Scan for the cell matching the given text and deliver its [x, y] coordinate at center. 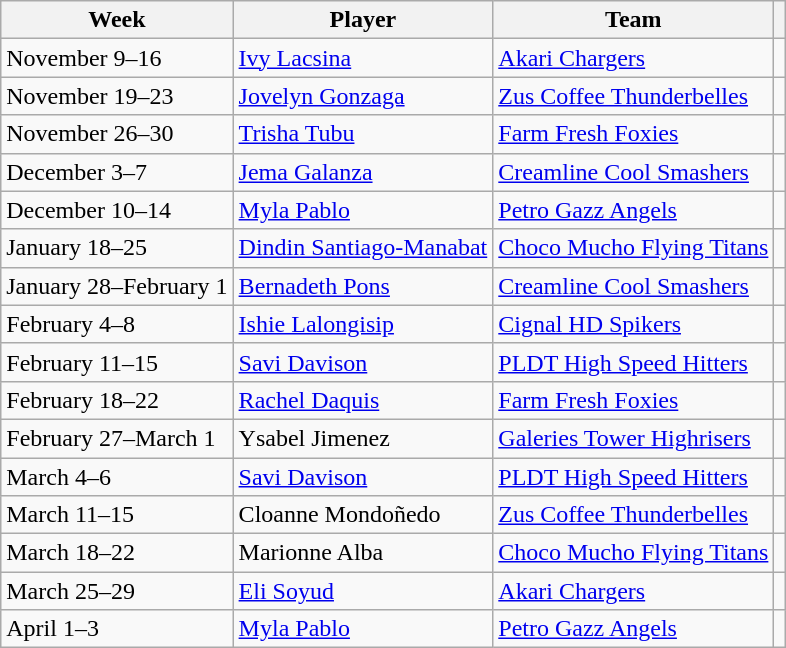
February 18–22 [117, 400]
January 18–25 [117, 248]
April 1–3 [117, 629]
January 28–February 1 [117, 286]
November 26–30 [117, 134]
February 4–8 [117, 324]
Rachel Daquis [363, 400]
Ishie Lalongisip [363, 324]
March 25–29 [117, 591]
February 11–15 [117, 362]
March 4–6 [117, 477]
Player [363, 20]
Trisha Tubu [363, 134]
Cloanne Mondoñedo [363, 515]
November 19–23 [117, 96]
Marionne Alba [363, 553]
Bernadeth Pons [363, 286]
Jema Galanza [363, 172]
Jovelyn Gonzaga [363, 96]
Week [117, 20]
December 3–7 [117, 172]
Team [634, 20]
Dindin Santiago-Manabat [363, 248]
November 9–16 [117, 58]
Eli Soyud [363, 591]
March 18–22 [117, 553]
March 11–15 [117, 515]
Galeries Tower Highrisers [634, 438]
Cignal HD Spikers [634, 324]
December 10–14 [117, 210]
February 27–March 1 [117, 438]
Ivy Lacsina [363, 58]
Ysabel Jimenez [363, 438]
